From the cell containing the given text, extract its center point as (X, Y) coordinate. 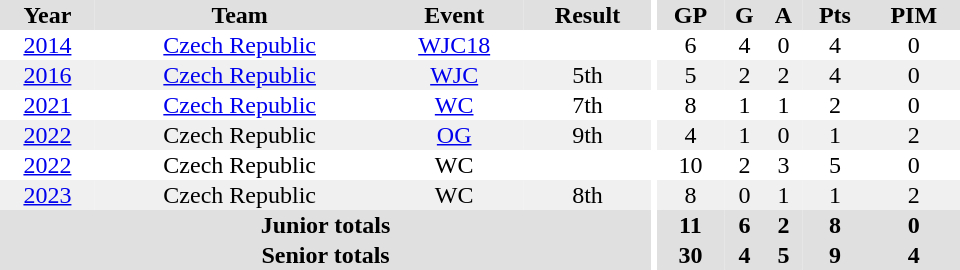
2014 (48, 45)
7th (588, 105)
2023 (48, 195)
OG (454, 135)
5th (588, 75)
Year (48, 15)
GP (691, 15)
2021 (48, 105)
8th (588, 195)
Junior totals (326, 225)
10 (691, 165)
A (784, 15)
11 (691, 225)
Pts (834, 15)
30 (691, 255)
9 (834, 255)
Senior totals (326, 255)
2016 (48, 75)
WJC18 (454, 45)
9th (588, 135)
Event (454, 15)
3 (784, 165)
WJC (454, 75)
G (744, 15)
Result (588, 15)
Team (240, 15)
PIM (914, 15)
